Output the [x, y] coordinate of the center of the cell containing the given text.  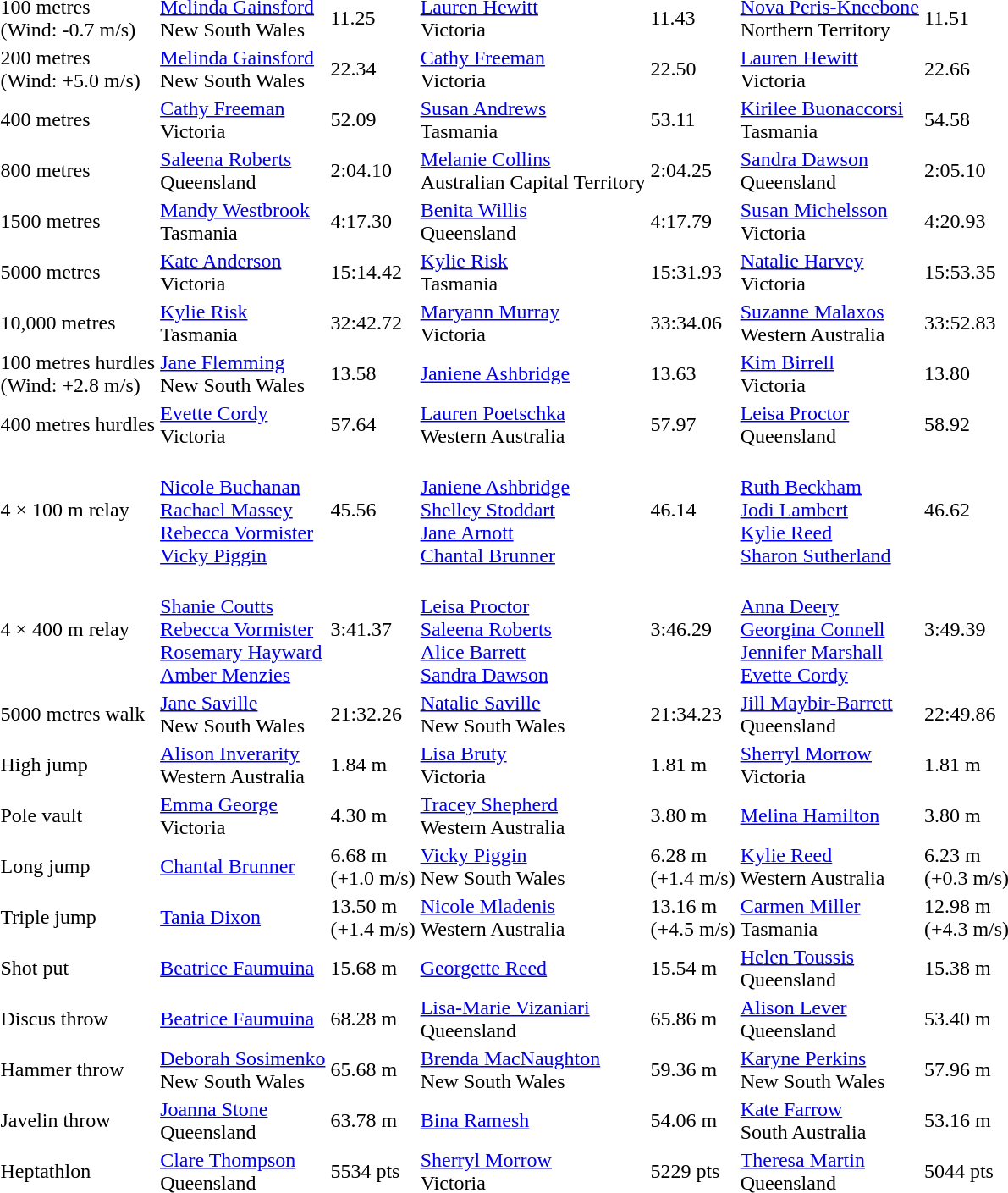
Emma GeorgeVictoria [243, 816]
21:34.23 [692, 715]
2:04.25 [692, 171]
Susan AndrewsTasmania [533, 120]
Joanna StoneQueensland [243, 1121]
3:41.37 [372, 629]
4:17.30 [372, 222]
52.09 [372, 120]
Nicole BuchananRachael MasseyRebecca VormisterVicky Piggin [243, 510]
2:04.10 [372, 171]
Maryann MurrayVictoria [533, 323]
Jane FlemmingNew South Wales [243, 374]
Shanie CouttsRebecca VormisterRosemary HaywardAmber Menzies [243, 629]
Natalie HarveyVictoria [829, 273]
68.28 m [372, 1019]
Melinda GainsfordNew South Wales [243, 69]
Lauren HewittVictoria [829, 69]
Alison InverarityWestern Australia [243, 765]
15.68 m [372, 969]
59.36 m [692, 1070]
Ruth BeckhamJodi LambertKylie ReedSharon Sutherland [829, 510]
1.81 m [692, 765]
13.63 [692, 374]
13.58 [372, 374]
Janiene AshbridgeShelley StoddartJane ArnottChantal Brunner [533, 510]
Kim BirrellVictoria [829, 374]
Kirilee BuonaccorsiTasmania [829, 120]
15:14.42 [372, 273]
3.80 m [692, 816]
Lisa BrutyVictoria [533, 765]
Alison LeverQueensland [829, 1019]
33:34.06 [692, 323]
21:32.26 [372, 715]
Melina Hamilton [829, 816]
Natalie SavilleNew South Wales [533, 715]
Melanie CollinsAustralian Capital Territory [533, 171]
Brenda MacNaughtonNew South Wales [533, 1070]
Bina Ramesh [533, 1121]
4.30 m [372, 816]
Saleena RobertsQueensland [243, 171]
Carmen MillerTasmania [829, 918]
Susan MichelssonVictoria [829, 222]
22.50 [692, 69]
6.28 m (+1.4 m/s) [692, 867]
Vicky PigginNew South Wales [533, 867]
54.06 m [692, 1121]
Chantal Brunner [243, 867]
15.54 m [692, 969]
Janiene Ashbridge [533, 374]
Tania Dixon [243, 918]
Helen ToussisQueensland [829, 969]
53.11 [692, 120]
Kylie ReedWestern Australia [829, 867]
Kate FarrowSouth Australia [829, 1121]
Suzanne MalaxosWestern Australia [829, 323]
Georgette Reed [533, 969]
3:46.29 [692, 629]
15:31.93 [692, 273]
Benita WillisQueensland [533, 222]
Sandra DawsonQueensland [829, 171]
Nicole MladenisWestern Australia [533, 918]
63.78 m [372, 1121]
1.84 m [372, 765]
13.50 m (+1.4 m/s) [372, 918]
22.34 [372, 69]
Evette CordyVictoria [243, 425]
Kate AndersonVictoria [243, 273]
65.68 m [372, 1070]
Tracey ShepherdWestern Australia [533, 816]
57.64 [372, 425]
Lisa-Marie VizaniariQueensland [533, 1019]
Leisa ProctorSaleena RobertsAlice BarrettSandra Dawson [533, 629]
57.97 [692, 425]
Jane SavilleNew South Wales [243, 715]
Mandy WestbrookTasmania [243, 222]
Karyne PerkinsNew South Wales [829, 1070]
65.86 m [692, 1019]
Leisa ProctorQueensland [829, 425]
32:42.72 [372, 323]
6.68 m (+1.0 m/s) [372, 867]
45.56 [372, 510]
Deborah SosimenkoNew South Wales [243, 1070]
Jill Maybir-BarrettQueensland [829, 715]
Anna DeeryGeorgina ConnellJennifer MarshallEvette Cordy [829, 629]
46.14 [692, 510]
13.16 m (+4.5 m/s) [692, 918]
4:17.79 [692, 222]
Sherryl MorrowVictoria [829, 765]
Lauren PoetschkaWestern Australia [533, 425]
